Scan for the cell matching the given text and deliver its (X, Y) coordinate at center. 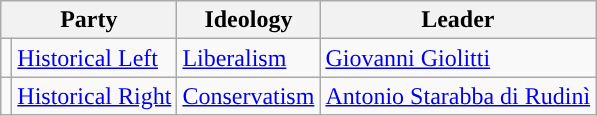
Liberalism (248, 58)
Historical Right (94, 96)
Party (89, 20)
Giovanni Giolitti (458, 58)
Conservatism (248, 96)
Leader (458, 20)
Historical Left (94, 58)
Antonio Starabba di Rudinì (458, 96)
Ideology (248, 20)
